Detect which cell encompasses the target text, then output its (x, y) center coordinate. 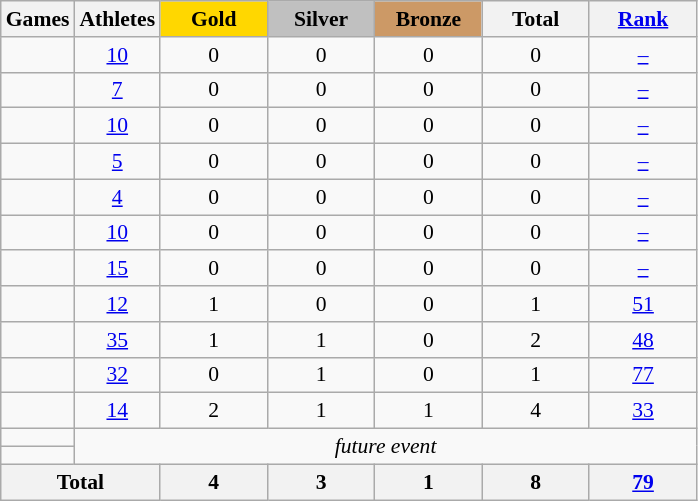
Silver (320, 19)
79 (642, 482)
33 (642, 411)
5 (117, 162)
Games (38, 19)
77 (642, 375)
35 (117, 340)
8 (536, 482)
14 (117, 411)
12 (117, 304)
future event (385, 447)
15 (117, 269)
Rank (642, 19)
51 (642, 304)
48 (642, 340)
3 (320, 482)
32 (117, 375)
Bronze (428, 19)
Gold (214, 19)
Athletes (117, 19)
7 (117, 90)
